Locate the cell with the specified text and output its [x, y] center coordinate. 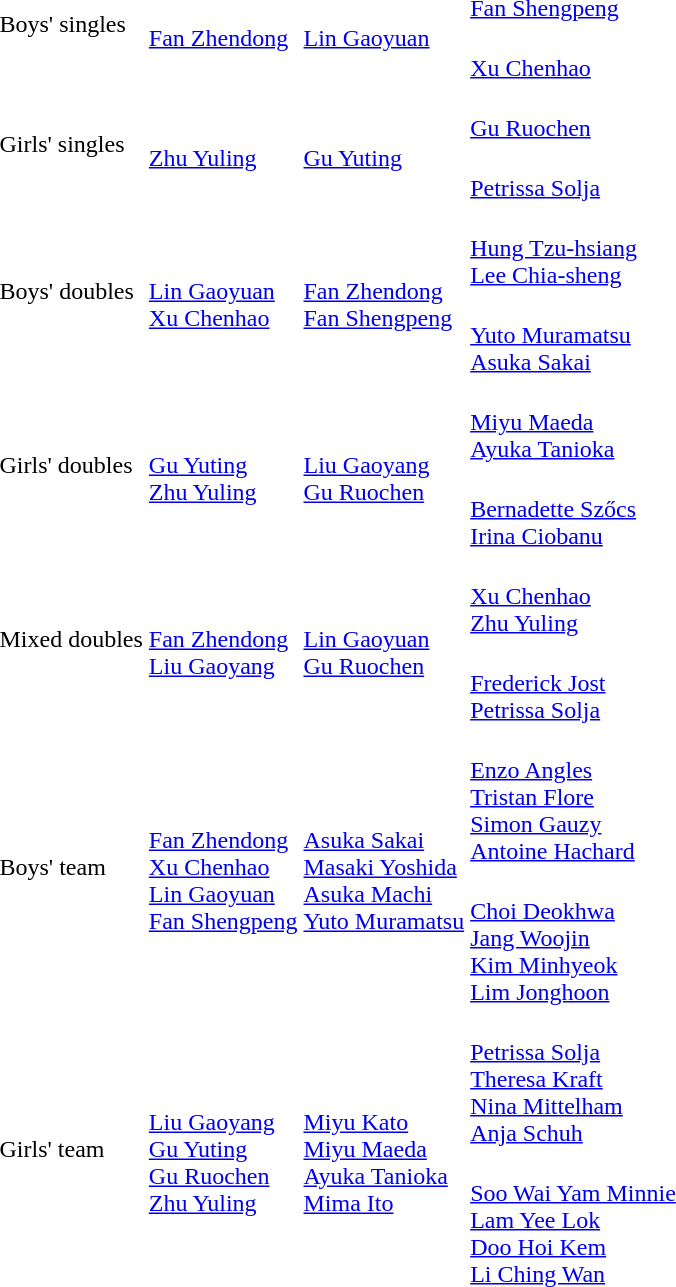
Asuka SakaiMasaki YoshidaAsuka MachiYuto Muramatsu [384, 868]
Zhu Yuling [223, 144]
Fan ZhendongLiu Gaoyang [223, 640]
Liu GaoyangGu Ruochen [384, 466]
Fan ZhendongFan Shengpeng [384, 292]
Gu Yuting [384, 144]
Lin GaoyuanGu Ruochen [384, 640]
Lin GaoyuanXu Chenhao [223, 292]
Fan ZhendongXu ChenhaoLin GaoyuanFan Shengpeng [223, 868]
Gu YutingZhu Yuling [223, 466]
